Return [X, Y] of the center of cell containing provided text 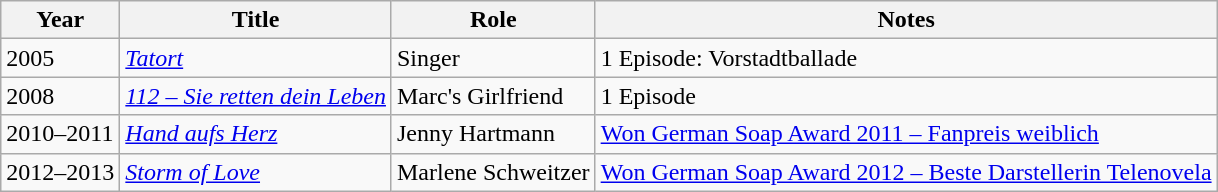
112 – Sie retten dein Leben [256, 96]
Tatort [256, 58]
Won German Soap Award 2012 – Beste Darstellerin Telenovela [906, 172]
Title [256, 20]
Hand aufs Herz [256, 134]
1 Episode: Vorstadtballade [906, 58]
Marlene Schweitzer [493, 172]
Storm of Love [256, 172]
2010–2011 [60, 134]
Marc's Girlfriend [493, 96]
2008 [60, 96]
Won German Soap Award 2011 – Fanpreis weiblich [906, 134]
2005 [60, 58]
Jenny Hartmann [493, 134]
1 Episode [906, 96]
2012–2013 [60, 172]
Role [493, 20]
Year [60, 20]
Notes [906, 20]
Singer [493, 58]
